Find where the given text appears and provide that cell's center as [X, Y] coordinate. 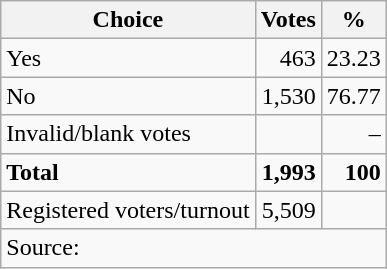
% [354, 20]
1,530 [288, 96]
100 [354, 172]
Source: [194, 248]
1,993 [288, 172]
Registered voters/turnout [128, 210]
– [354, 134]
Total [128, 172]
76.77 [354, 96]
Choice [128, 20]
5,509 [288, 210]
23.23 [354, 58]
Invalid/blank votes [128, 134]
Votes [288, 20]
Yes [128, 58]
No [128, 96]
463 [288, 58]
